Detect which cell encompasses the target text, then output its (x, y) center coordinate. 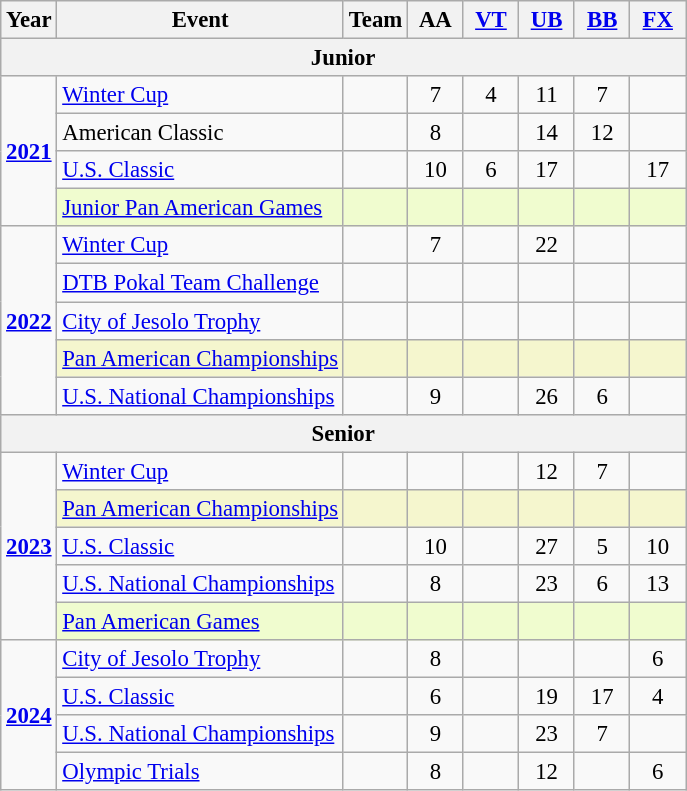
26 (547, 396)
BB (602, 20)
AA (436, 20)
American Classic (200, 133)
22 (547, 245)
Team (375, 20)
13 (658, 584)
Pan American Games (200, 621)
FX (658, 20)
2023 (29, 546)
Olympic Trials (200, 772)
19 (547, 697)
Junior (344, 58)
2022 (29, 320)
DTB Pokal Team Challenge (200, 283)
11 (547, 95)
2024 (29, 715)
UB (547, 20)
Year (29, 20)
14 (547, 133)
5 (602, 546)
VT (491, 20)
2021 (29, 151)
Senior (344, 433)
Event (200, 20)
27 (547, 546)
Junior Pan American Games (200, 208)
